Output the [x, y] coordinate of the center of the cell containing the given text.  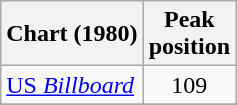
109 [189, 85]
Chart (1980) [72, 34]
US Billboard [72, 85]
Peakposition [189, 34]
